Extract the (X, Y) coordinate from the center of the cell holding the provided text.  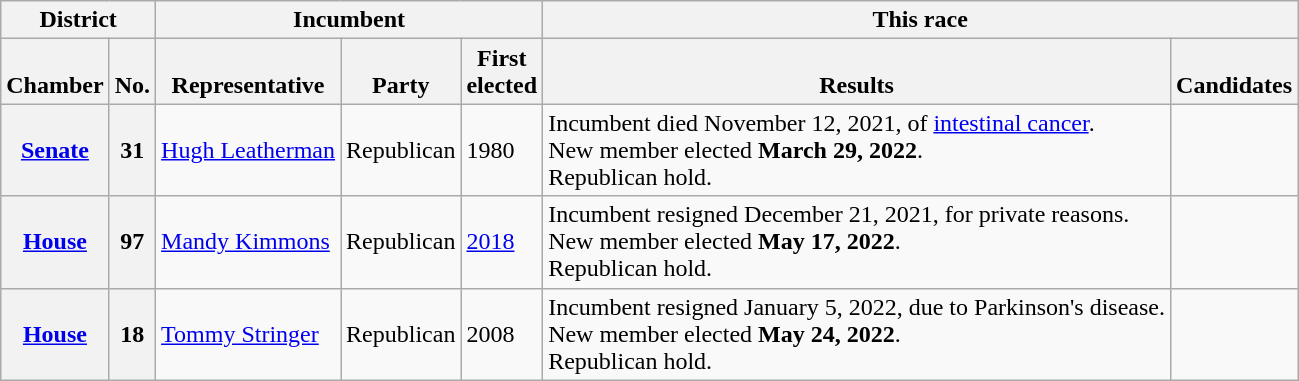
Party (401, 72)
Senate (55, 150)
Incumbent (350, 20)
Candidates (1234, 72)
1980 (502, 150)
Incumbent resigned December 21, 2021, for private reasons.New member elected May 17, 2022.Republican hold. (857, 242)
Mandy Kimmons (248, 242)
Chamber (55, 72)
This race (920, 20)
Incumbent resigned January 5, 2022, due to Parkinson's disease.New member elected May 24, 2022.Republican hold. (857, 334)
Results (857, 72)
Representative (248, 72)
Firstelected (502, 72)
2018 (502, 242)
Tommy Stringer (248, 334)
97 (132, 242)
District (78, 20)
31 (132, 150)
Hugh Leatherman (248, 150)
2008 (502, 334)
No. (132, 72)
18 (132, 334)
Incumbent died November 12, 2021, of intestinal cancer.New member elected March 29, 2022.Republican hold. (857, 150)
